Find where the given text appears and provide that cell's center as [x, y] coordinate. 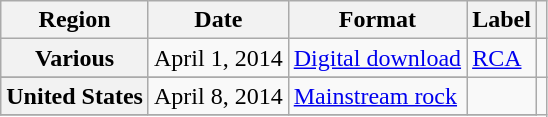
Format [377, 20]
United States [75, 96]
Label [502, 20]
April 1, 2014 [218, 58]
Date [218, 20]
Digital download [377, 58]
RCA [502, 58]
Various [75, 58]
April 8, 2014 [218, 96]
Region [75, 20]
Mainstream rock [377, 96]
